Pinpoint the cell where the given text exists, returning its [x, y] midpoint coordinate. 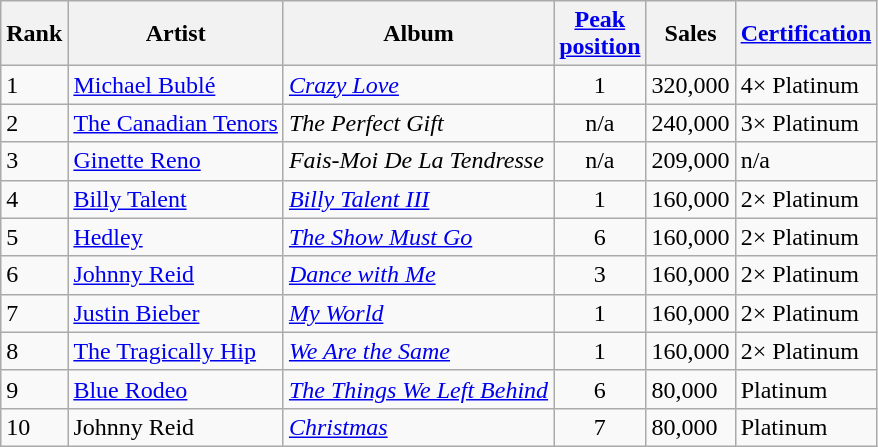
Album [418, 34]
Fais-Moi De La Tendresse [418, 161]
The Show Must Go [418, 237]
Dance with Me [418, 275]
Justin Bieber [176, 313]
The Things We Left Behind [418, 389]
209,000 [690, 161]
Certification [806, 34]
Crazy Love [418, 85]
4 [34, 199]
5 [34, 237]
9 [34, 389]
My World [418, 313]
4× Platinum [806, 85]
We Are the Same [418, 351]
Blue Rodeo [176, 389]
3× Platinum [806, 123]
The Canadian Tenors [176, 123]
Ginette Reno [176, 161]
Artist [176, 34]
The Tragically Hip [176, 351]
Christmas [418, 427]
The Perfect Gift [418, 123]
Billy Talent III [418, 199]
Sales [690, 34]
10 [34, 427]
8 [34, 351]
2 [34, 123]
Rank [34, 34]
Hedley [176, 237]
320,000 [690, 85]
Peakposition [600, 34]
Michael Bublé [176, 85]
Billy Talent [176, 199]
240,000 [690, 123]
